Capture the cell that displays the provided text and extract its [x, y] central coordinate. 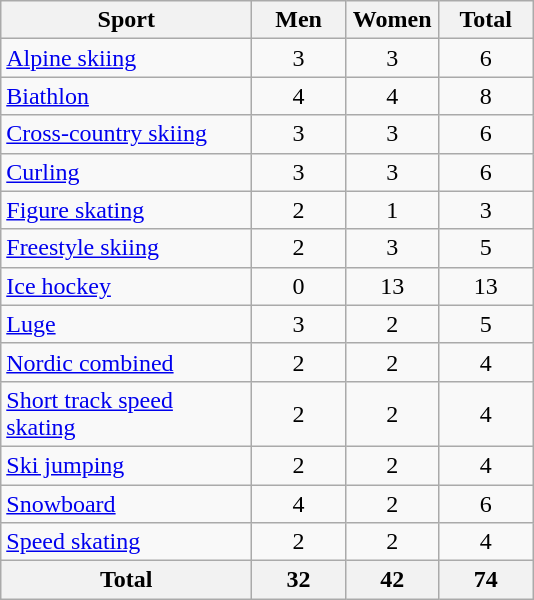
Short track speed skating [126, 414]
Speed skating [126, 542]
Curling [126, 172]
Men [299, 20]
Freestyle skiing [126, 248]
Women [392, 20]
42 [392, 580]
74 [486, 580]
Ski jumping [126, 465]
Alpine skiing [126, 58]
Luge [126, 324]
1 [392, 210]
0 [299, 286]
Nordic combined [126, 362]
Biathlon [126, 96]
Sport [126, 20]
Cross-country skiing [126, 134]
Snowboard [126, 503]
8 [486, 96]
Ice hockey [126, 286]
32 [299, 580]
Figure skating [126, 210]
